Identify which cell holds the provided text, then report its (X, Y) central coordinate. 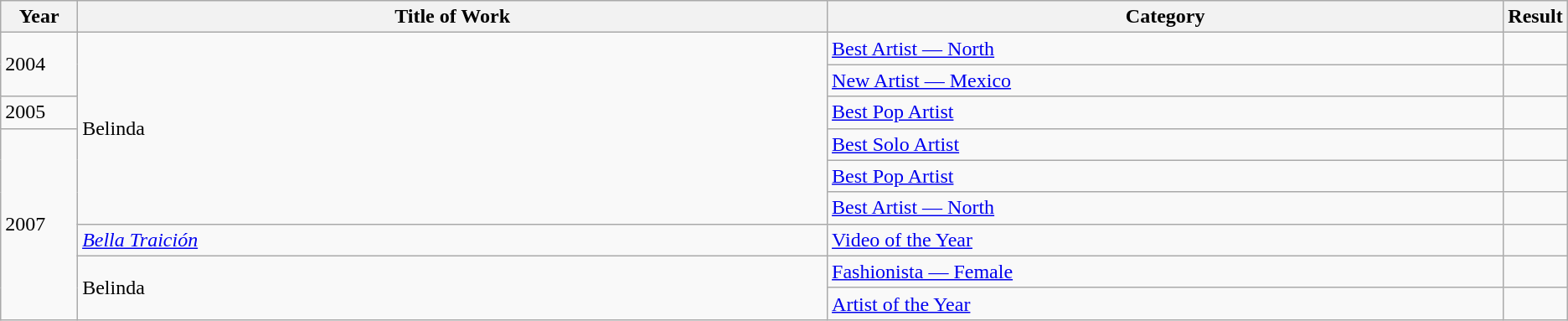
2005 (39, 112)
Result (1535, 17)
Artist of the Year (1166, 303)
Fashionista — Female (1166, 272)
2004 (39, 65)
Bella Traición (452, 240)
2007 (39, 224)
New Artist — Mexico (1166, 80)
Best Solo Artist (1166, 144)
Year (39, 17)
Video of the Year (1166, 240)
Title of Work (452, 17)
Category (1166, 17)
